Scan for the cell matching the given text and deliver its [X, Y] coordinate at center. 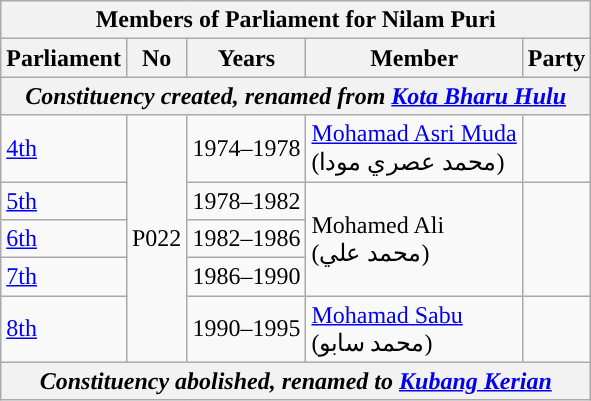
Member [414, 58]
6th [64, 239]
5th [64, 201]
Mohamad Asri Muda (محمد عصري مودا) [414, 148]
Party [556, 58]
1974–1978 [246, 148]
P022 [156, 238]
Years [246, 58]
1986–1990 [246, 277]
Mohamed Ali (محمد علي) [414, 239]
1982–1986 [246, 239]
4th [64, 148]
1978–1982 [246, 201]
Parliament [64, 58]
No [156, 58]
1990–1995 [246, 330]
7th [64, 277]
Mohamad Sabu (محمد سابو) [414, 330]
Constituency created, renamed from Kota Bharu Hulu [296, 96]
8th [64, 330]
Members of Parliament for Nilam Puri [296, 20]
Constituency abolished, renamed to Kubang Kerian [296, 381]
